Scan for the cell matching the given text and deliver its [x, y] coordinate at center. 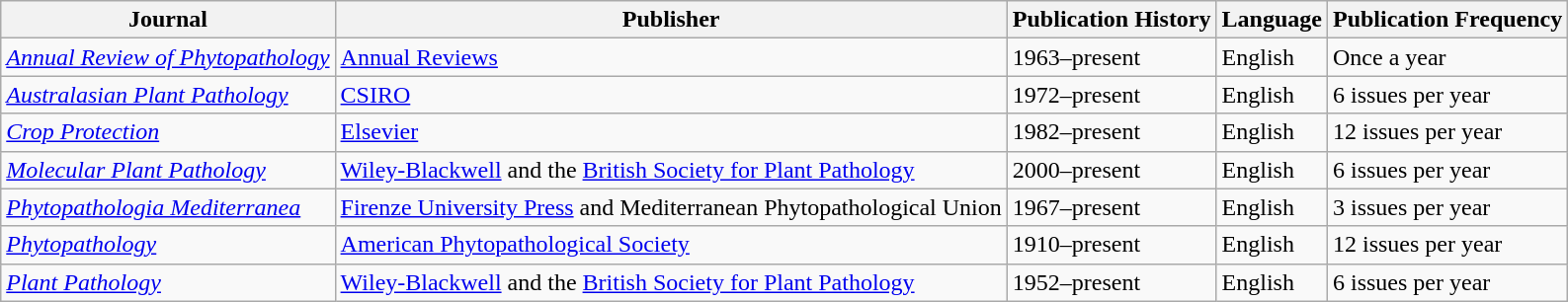
Annual Review of Phytopathology [168, 57]
Phytopathologia Mediterranea [168, 207]
Annual Reviews [671, 57]
Australasian Plant Pathology [168, 95]
1910–present [1112, 245]
Molecular Plant Pathology [168, 170]
1972–present [1112, 95]
Journal [168, 20]
Plant Pathology [168, 282]
Publication History [1112, 20]
American Phytopathological Society [671, 245]
Publisher [671, 20]
2000–present [1112, 170]
Elsevier [671, 132]
1967–present [1112, 207]
1982–present [1112, 132]
Language [1272, 20]
Once a year [1446, 57]
CSIRO [671, 95]
Phytopathology [168, 245]
Crop Protection [168, 132]
1963–present [1112, 57]
1952–present [1112, 282]
Firenze University Press and Mediterranean Phytopathological Union [671, 207]
Publication Frequency [1446, 20]
3 issues per year [1446, 207]
